From the cell containing the given text, extract its center point as (X, Y) coordinate. 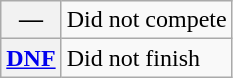
DNF (31, 58)
— (31, 20)
Did not finish (146, 58)
Did not compete (146, 20)
